Scan for the cell matching the given text and deliver its (X, Y) coordinate at center. 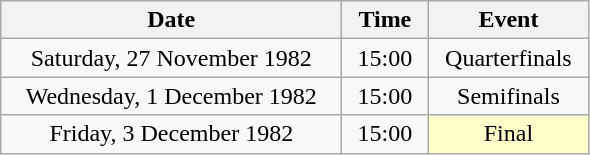
Time (385, 20)
Final (508, 134)
Event (508, 20)
Semifinals (508, 96)
Date (172, 20)
Saturday, 27 November 1982 (172, 58)
Friday, 3 December 1982 (172, 134)
Quarterfinals (508, 58)
Wednesday, 1 December 1982 (172, 96)
